Identify which cell holds the provided text, then report its [X, Y] central coordinate. 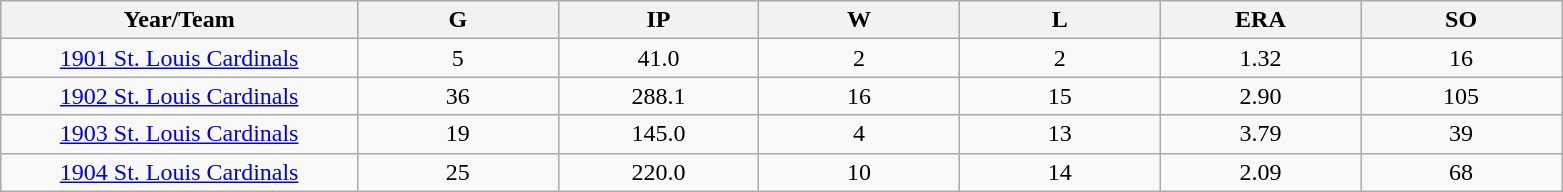
1904 St. Louis Cardinals [180, 172]
1903 St. Louis Cardinals [180, 134]
220.0 [658, 172]
4 [860, 134]
ERA [1260, 20]
25 [458, 172]
105 [1462, 96]
L [1060, 20]
IP [658, 20]
19 [458, 134]
1902 St. Louis Cardinals [180, 96]
13 [1060, 134]
145.0 [658, 134]
Year/Team [180, 20]
2.09 [1260, 172]
3.79 [1260, 134]
41.0 [658, 58]
68 [1462, 172]
14 [1060, 172]
36 [458, 96]
10 [860, 172]
SO [1462, 20]
W [860, 20]
2.90 [1260, 96]
1901 St. Louis Cardinals [180, 58]
5 [458, 58]
1.32 [1260, 58]
G [458, 20]
39 [1462, 134]
288.1 [658, 96]
15 [1060, 96]
